Return (x, y) of the center of cell containing provided text 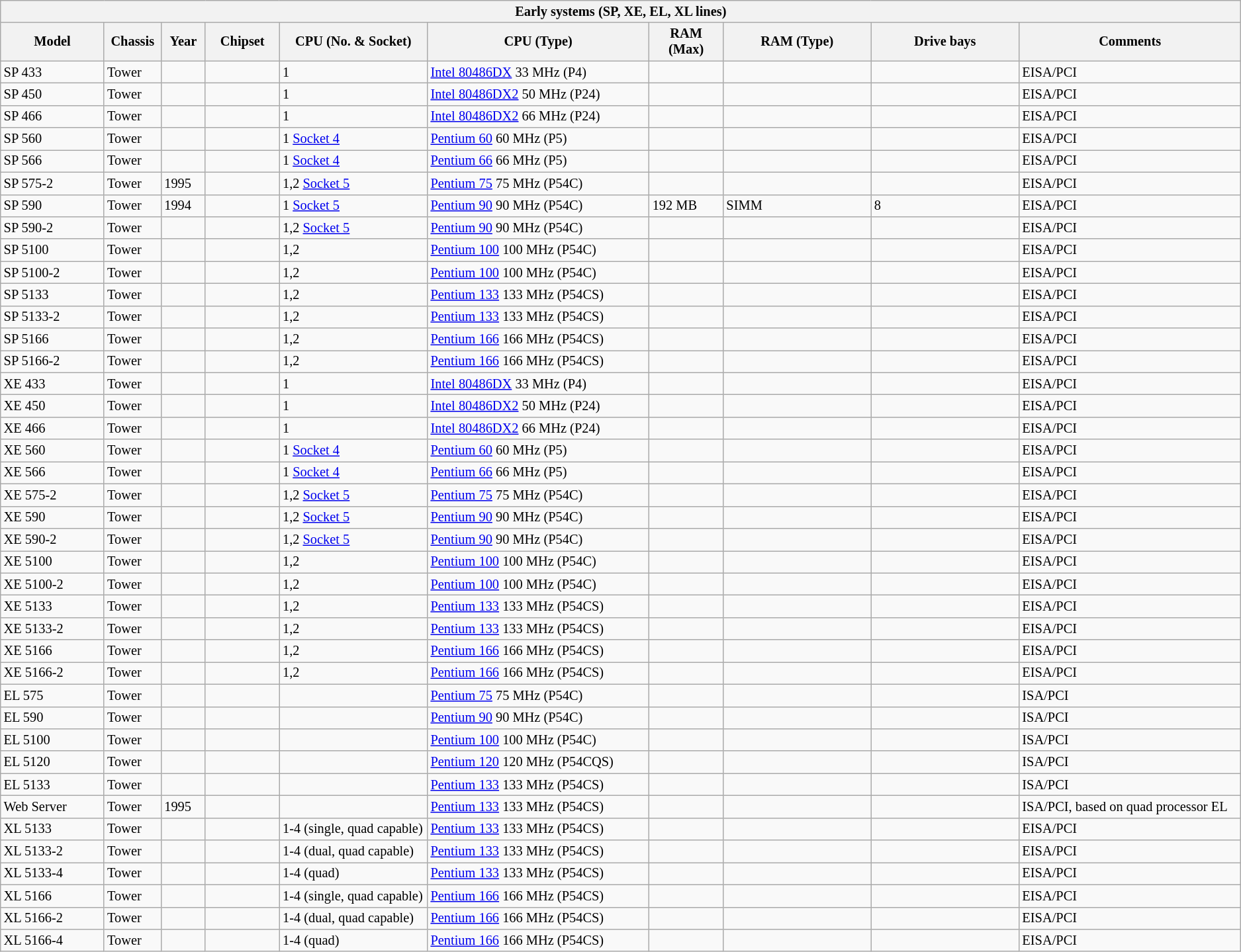
EL 590 (52, 718)
XE 566 (52, 472)
SP 450 (52, 94)
CPU (No. & Socket) (353, 42)
Year (183, 42)
XL 5133-2 (52, 851)
XL 5166-4 (52, 940)
SP 590 (52, 206)
XE 5100 (52, 562)
SP 560 (52, 139)
Web Server (52, 806)
XE 450 (52, 406)
EL 5133 (52, 785)
EL 5100 (52, 740)
SP 433 (52, 72)
SP 5133-2 (52, 317)
SP 5133 (52, 294)
XE 590 (52, 517)
RAM (Max) (686, 42)
Pentium 120 120 MHz (P54CQS) (539, 762)
EL 575 (52, 695)
XE 466 (52, 428)
RAM (Type) (797, 42)
XL 5133-4 (52, 873)
XE 575-2 (52, 495)
Comments (1129, 42)
XE 560 (52, 451)
XE 5133-2 (52, 628)
192 MB (686, 206)
Chipset (242, 42)
Early systems (SP, XE, EL, XL lines) (621, 11)
SIMM (797, 206)
1 Socket 5 (353, 206)
EL 5120 (52, 762)
Model (52, 42)
1994 (183, 206)
SP 590-2 (52, 228)
XE 5100-2 (52, 584)
XE 5166 (52, 651)
SP 5166-2 (52, 361)
XE 5166-2 (52, 673)
ISA/PCI, based on quad processor EL (1129, 806)
XE 433 (52, 384)
Drive bays (945, 42)
XL 5166 (52, 896)
SP 566 (52, 161)
8 (945, 206)
CPU (Type) (539, 42)
SP 5166 (52, 339)
SP 5100-2 (52, 273)
XL 5166-2 (52, 918)
XE 5133 (52, 606)
XL 5133 (52, 829)
SP 575-2 (52, 183)
Chassis (132, 42)
SP 466 (52, 116)
SP 5100 (52, 250)
XE 590-2 (52, 539)
